Search for the cell housing the specified text and yield its [X, Y] center coordinate. 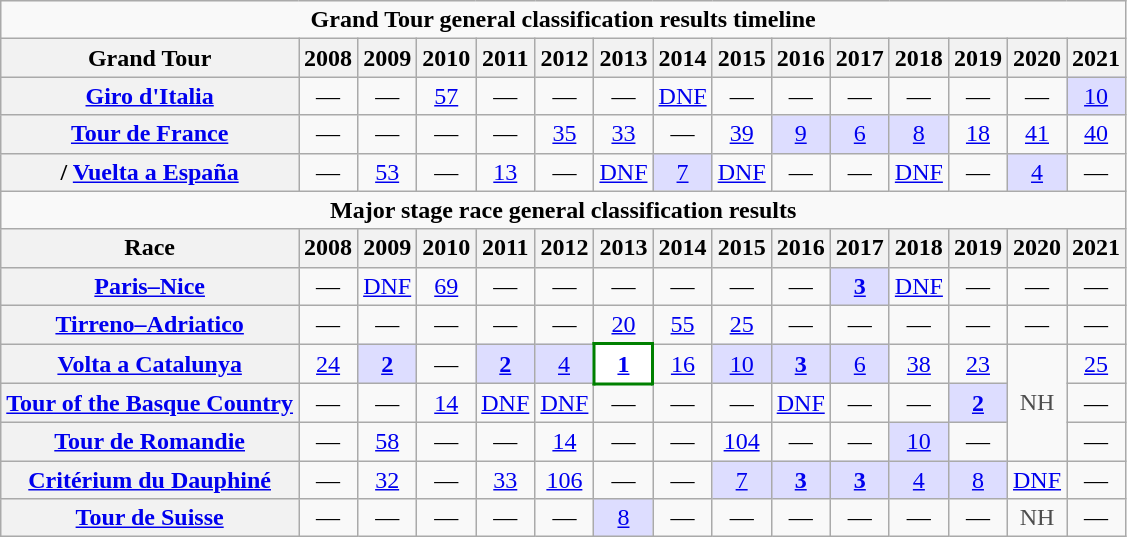
20 [624, 324]
Tour de Romandie [150, 441]
106 [564, 479]
Tour de France [150, 134]
1 [624, 364]
Tour of the Basque Country [150, 404]
13 [506, 172]
9 [800, 134]
18 [978, 134]
Volta a Catalunya [150, 364]
23 [978, 364]
Critérium du Dauphiné [150, 479]
55 [682, 324]
24 [328, 364]
Grand Tour [150, 58]
Tirreno–Adriatico [150, 324]
35 [564, 134]
39 [742, 134]
/ Vuelta a España [150, 172]
Race [150, 248]
Giro d'Italia [150, 96]
69 [446, 286]
104 [742, 441]
32 [388, 479]
Grand Tour general classification results timeline [564, 20]
53 [388, 172]
Major stage race general classification results [564, 210]
57 [446, 96]
16 [682, 364]
40 [1096, 134]
41 [1036, 134]
Tour de Suisse [150, 518]
38 [918, 364]
Paris–Nice [150, 286]
58 [388, 441]
